Search for the cell housing the specified text and yield its [x, y] center coordinate. 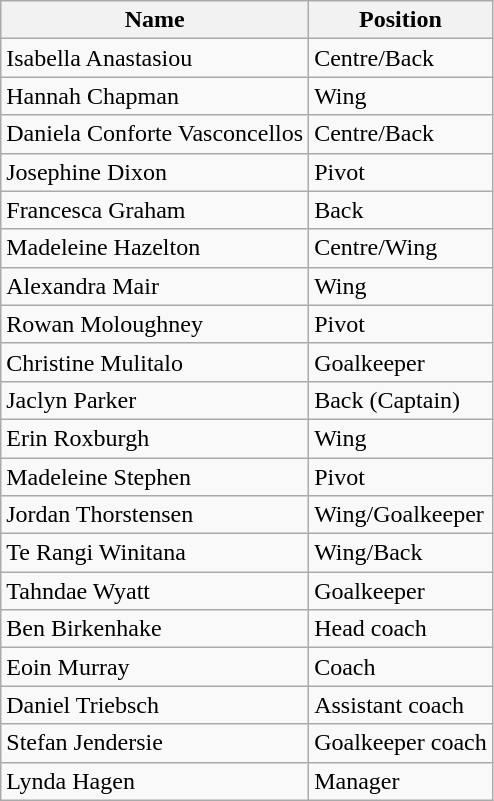
Christine Mulitalo [155, 362]
Madeleine Stephen [155, 477]
Lynda Hagen [155, 781]
Stefan Jendersie [155, 743]
Te Rangi Winitana [155, 553]
Back (Captain) [401, 400]
Rowan Moloughney [155, 324]
Hannah Chapman [155, 96]
Daniel Triebsch [155, 705]
Daniela Conforte Vasconcellos [155, 134]
Goalkeeper coach [401, 743]
Josephine Dixon [155, 172]
Centre/Wing [401, 248]
Alexandra Mair [155, 286]
Isabella Anastasiou [155, 58]
Ben Birkenhake [155, 629]
Back [401, 210]
Name [155, 20]
Wing/Goalkeeper [401, 515]
Jaclyn Parker [155, 400]
Madeleine Hazelton [155, 248]
Manager [401, 781]
Erin Roxburgh [155, 438]
Jordan Thorstensen [155, 515]
Eoin Murray [155, 667]
Tahndae Wyatt [155, 591]
Francesca Graham [155, 210]
Coach [401, 667]
Assistant coach [401, 705]
Head coach [401, 629]
Position [401, 20]
Wing/Back [401, 553]
